Identify which cell holds the provided text, then report its [x, y] central coordinate. 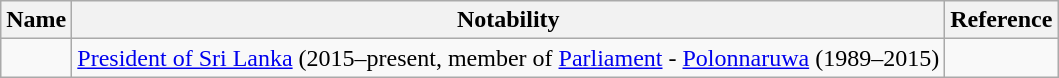
Notability [508, 20]
Reference [1002, 20]
President of Sri Lanka (2015–present, member of Parliament - Polonnaruwa (1989–2015) [508, 58]
Name [36, 20]
